For the text-containing cell, return its midpoint in (X, Y) coordinate format. 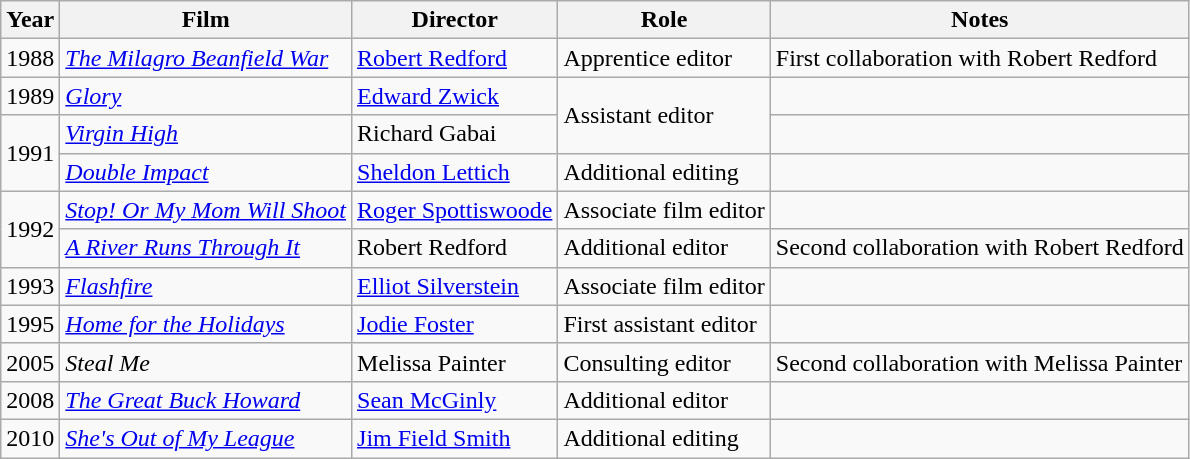
Notes (980, 20)
Second collaboration with Robert Redford (980, 248)
Year (30, 20)
2008 (30, 400)
2010 (30, 438)
Role (664, 20)
First assistant editor (664, 324)
Stop! Or My Mom Will Shoot (206, 210)
Elliot Silverstein (455, 286)
Flashfire (206, 286)
She's Out of My League (206, 438)
Director (455, 20)
Jodie Foster (455, 324)
Richard Gabai (455, 134)
Home for the Holidays (206, 324)
Jim Field Smith (455, 438)
Double Impact (206, 172)
First collaboration with Robert Redford (980, 58)
Sheldon Lettich (455, 172)
Sean McGinly (455, 400)
Consulting editor (664, 362)
Film (206, 20)
1995 (30, 324)
Roger Spottiswoode (455, 210)
1993 (30, 286)
Edward Zwick (455, 96)
1989 (30, 96)
Second collaboration with Melissa Painter (980, 362)
1988 (30, 58)
Steal Me (206, 362)
1992 (30, 229)
1991 (30, 153)
The Great Buck Howard (206, 400)
Assistant editor (664, 115)
Apprentice editor (664, 58)
A River Runs Through It (206, 248)
Glory (206, 96)
The Milagro Beanfield War (206, 58)
Virgin High (206, 134)
Melissa Painter (455, 362)
2005 (30, 362)
